Detect which cell encompasses the target text, then output its (X, Y) center coordinate. 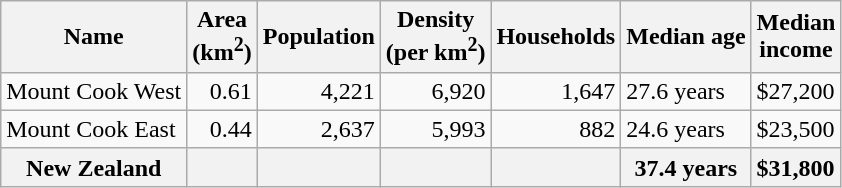
27.6 years (686, 91)
4,221 (318, 91)
5,993 (436, 129)
37.4 years (686, 167)
Medianincome (796, 37)
6,920 (436, 91)
24.6 years (686, 129)
$23,500 (796, 129)
Population (318, 37)
2,637 (318, 129)
Name (94, 37)
Density(per km2) (436, 37)
882 (556, 129)
$27,200 (796, 91)
New Zealand (94, 167)
Area(km2) (222, 37)
1,647 (556, 91)
Median age (686, 37)
$31,800 (796, 167)
Households (556, 37)
Mount Cook East (94, 129)
0.44 (222, 129)
0.61 (222, 91)
Mount Cook West (94, 91)
